Determine the [X, Y] coordinate at the center of the cell enclosing the given text.  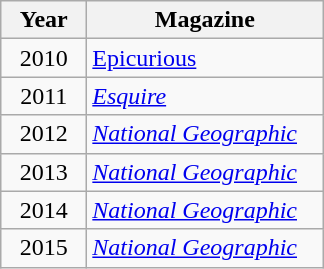
2014 [44, 210]
2012 [44, 134]
2011 [44, 96]
2010 [44, 58]
2015 [44, 248]
Year [44, 20]
Esquire [205, 96]
2013 [44, 172]
Epicurious [205, 58]
Magazine [205, 20]
